Return (X, Y) of the center of cell containing provided text 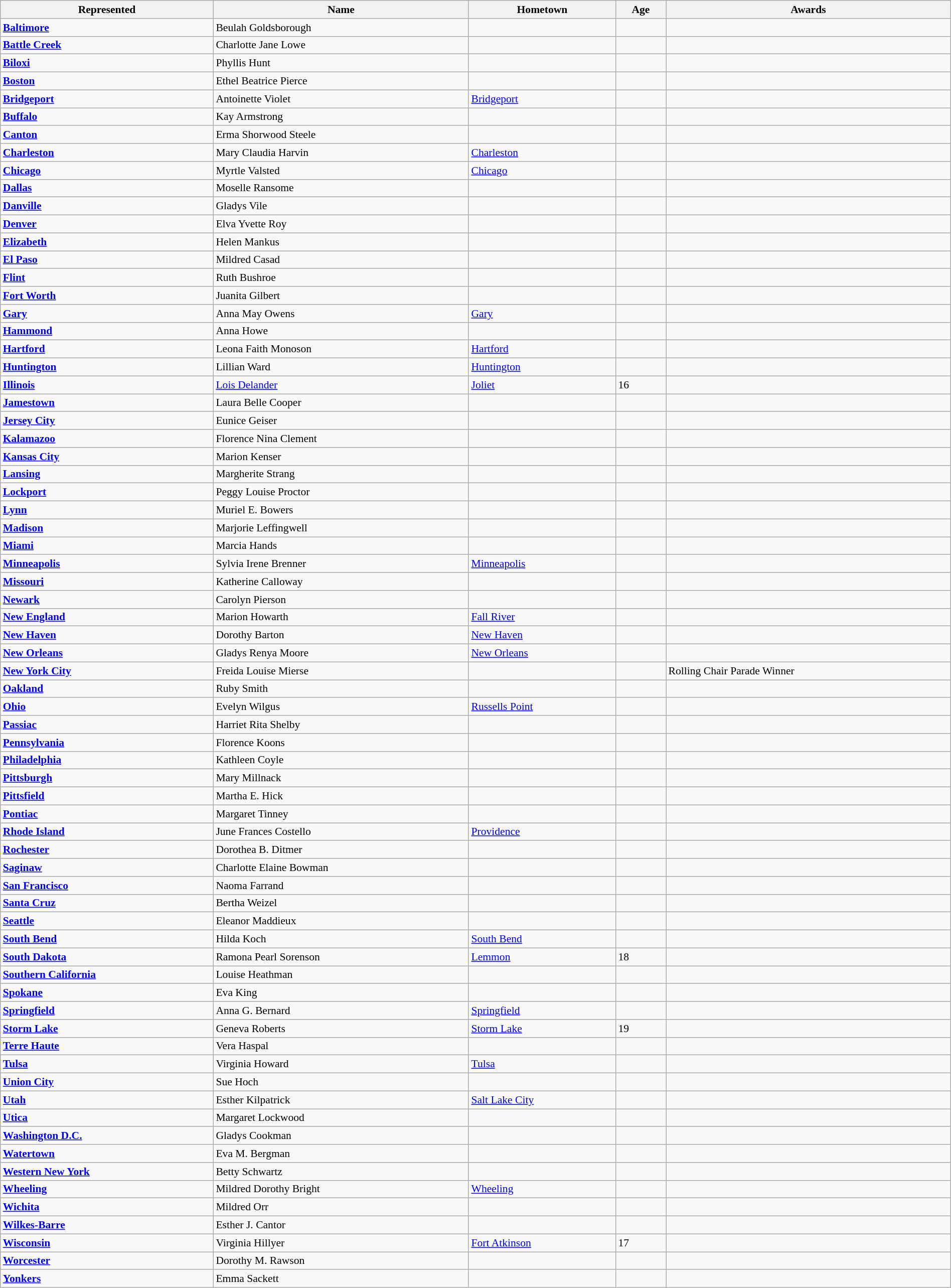
Geneva Roberts (341, 1029)
Elva Yvette Roy (341, 224)
Margaret Tinney (341, 814)
Western New York (107, 1172)
Vera Haspal (341, 1046)
Yonkers (107, 1279)
Southern California (107, 975)
Represented (107, 10)
Pennsylvania (107, 743)
Fall River (542, 617)
Illinois (107, 385)
16 (641, 385)
Lillian Ward (341, 367)
Marion Howarth (341, 617)
Baltimore (107, 28)
Sue Hoch (341, 1082)
Gladys Renya Moore (341, 653)
Virginia Howard (341, 1064)
Moselle Ransome (341, 188)
Russells Point (542, 707)
Erma Shorwood Steele (341, 135)
Lockport (107, 492)
Gladys Vile (341, 206)
Salt Lake City (542, 1100)
Flint (107, 278)
Utah (107, 1100)
Watertown (107, 1154)
Mildred Dorothy Bright (341, 1189)
Phyllis Hunt (341, 63)
Eunice Geiser (341, 421)
Florence Nina Clement (341, 439)
Myrtle Valsted (341, 171)
New York City (107, 671)
Hilda Koch (341, 939)
Freida Louise Mierse (341, 671)
Pittsburgh (107, 778)
June Frances Costello (341, 832)
South Dakota (107, 957)
Santa Cruz (107, 903)
Emma Sackett (341, 1279)
Lansing (107, 474)
Dorothy Barton (341, 635)
Esther J. Cantor (341, 1225)
Marjorie Leffingwell (341, 528)
Bertha Weizel (341, 903)
Fort Worth (107, 296)
Juanita Gilbert (341, 296)
Margaret Lockwood (341, 1118)
Kansas City (107, 457)
Dorothy M. Rawson (341, 1261)
Virginia Hillyer (341, 1243)
Worcester (107, 1261)
Denver (107, 224)
Jamestown (107, 403)
Missouri (107, 582)
Sylvia Irene Brenner (341, 564)
Hammond (107, 331)
Dallas (107, 188)
Wilkes-Barre (107, 1225)
Hometown (542, 10)
Ohio (107, 707)
Boston (107, 81)
Eva King (341, 993)
Providence (542, 832)
Leona Faith Monoson (341, 349)
Seattle (107, 921)
Awards (809, 10)
Philadelphia (107, 760)
Terre Haute (107, 1046)
Gladys Cookman (341, 1136)
Margherite Strang (341, 474)
Helen Mankus (341, 242)
Kathleen Coyle (341, 760)
Spokane (107, 993)
Ruby Smith (341, 689)
Marcia Hands (341, 546)
Ruth Bushroe (341, 278)
Name (341, 10)
Newark (107, 600)
Wisconsin (107, 1243)
Pittsfield (107, 796)
Madison (107, 528)
Lynn (107, 510)
Harriet Rita Shelby (341, 725)
Kay Armstrong (341, 117)
Peggy Louise Proctor (341, 492)
San Francisco (107, 886)
Laura Belle Cooper (341, 403)
Betty Schwartz (341, 1172)
Mildred Casad (341, 260)
Mildred Orr (341, 1207)
Rolling Chair Parade Winner (809, 671)
Antoinette Violet (341, 99)
Washington D.C. (107, 1136)
Pontiac (107, 814)
Anna May Owens (341, 314)
El Paso (107, 260)
Charlotte Jane Lowe (341, 45)
Canton (107, 135)
Ethel Beatrice Pierce (341, 81)
Anna Howe (341, 331)
Kalamazoo (107, 439)
Florence Koons (341, 743)
Martha E. Hick (341, 796)
Age (641, 10)
Utica (107, 1118)
Charlotte Elaine Bowman (341, 868)
Muriel E. Bowers (341, 510)
Ramona Pearl Sorenson (341, 957)
Beulah Goldsborough (341, 28)
Lemmon (542, 957)
Fort Atkinson (542, 1243)
Rhode Island (107, 832)
Evelyn Wilgus (341, 707)
Lois Delander (341, 385)
Joliet (542, 385)
Passiac (107, 725)
Carolyn Pierson (341, 600)
New England (107, 617)
Saginaw (107, 868)
Katherine Calloway (341, 582)
Eleanor Maddieux (341, 921)
Battle Creek (107, 45)
Danville (107, 206)
Louise Heathman (341, 975)
Anna G. Bernard (341, 1011)
Dorothea B. Ditmer (341, 850)
Wichita (107, 1207)
Naoma Farrand (341, 886)
Mary Millnack (341, 778)
Miami (107, 546)
Oakland (107, 689)
Eva M. Bergman (341, 1154)
Rochester (107, 850)
Biloxi (107, 63)
Buffalo (107, 117)
Union City (107, 1082)
19 (641, 1029)
17 (641, 1243)
Elizabeth (107, 242)
Esther Kilpatrick (341, 1100)
Mary Claudia Harvin (341, 153)
Marion Kenser (341, 457)
Jersey City (107, 421)
18 (641, 957)
